Provide the (x, y) coordinate of the cell's center where the given text is located.  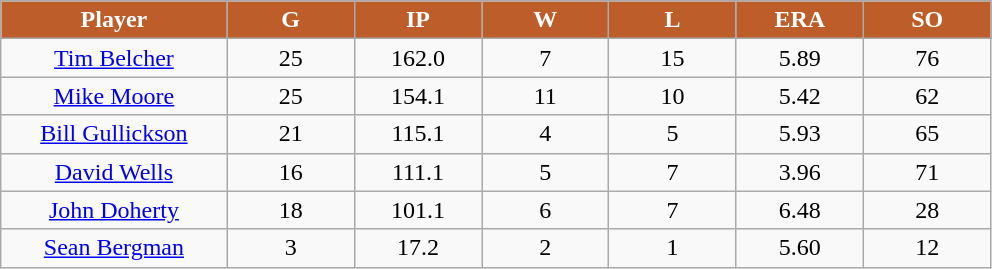
18 (290, 210)
21 (290, 134)
65 (928, 134)
Bill Gullickson (114, 134)
3.96 (800, 172)
3 (290, 248)
28 (928, 210)
Player (114, 20)
154.1 (418, 96)
W (546, 20)
115.1 (418, 134)
15 (672, 58)
4 (546, 134)
1 (672, 248)
Mike Moore (114, 96)
John Doherty (114, 210)
62 (928, 96)
11 (546, 96)
71 (928, 172)
David Wells (114, 172)
G (290, 20)
Sean Bergman (114, 248)
12 (928, 248)
101.1 (418, 210)
5.89 (800, 58)
SO (928, 20)
6.48 (800, 210)
111.1 (418, 172)
2 (546, 248)
IP (418, 20)
17.2 (418, 248)
76 (928, 58)
L (672, 20)
5.60 (800, 248)
16 (290, 172)
6 (546, 210)
10 (672, 96)
5.93 (800, 134)
Tim Belcher (114, 58)
5.42 (800, 96)
162.0 (418, 58)
ERA (800, 20)
